Detect which cell encompasses the target text, then output its [X, Y] center coordinate. 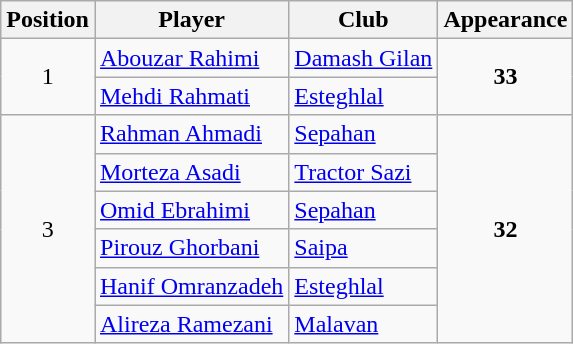
Tractor Sazi [364, 172]
1 [48, 77]
Abouzar Rahimi [191, 58]
Appearance [506, 20]
Malavan [364, 324]
Pirouz Ghorbani [191, 248]
32 [506, 229]
Hanif Omranzadeh [191, 286]
Morteza Asadi [191, 172]
Alireza Ramezani [191, 324]
Player [191, 20]
3 [48, 229]
33 [506, 77]
Saipa [364, 248]
Mehdi Rahmati [191, 96]
Damash Gilan [364, 58]
Rahman Ahmadi [191, 134]
Position [48, 20]
Club [364, 20]
Omid Ebrahimi [191, 210]
